Output the [X, Y] coordinate of the center of the cell containing the given text.  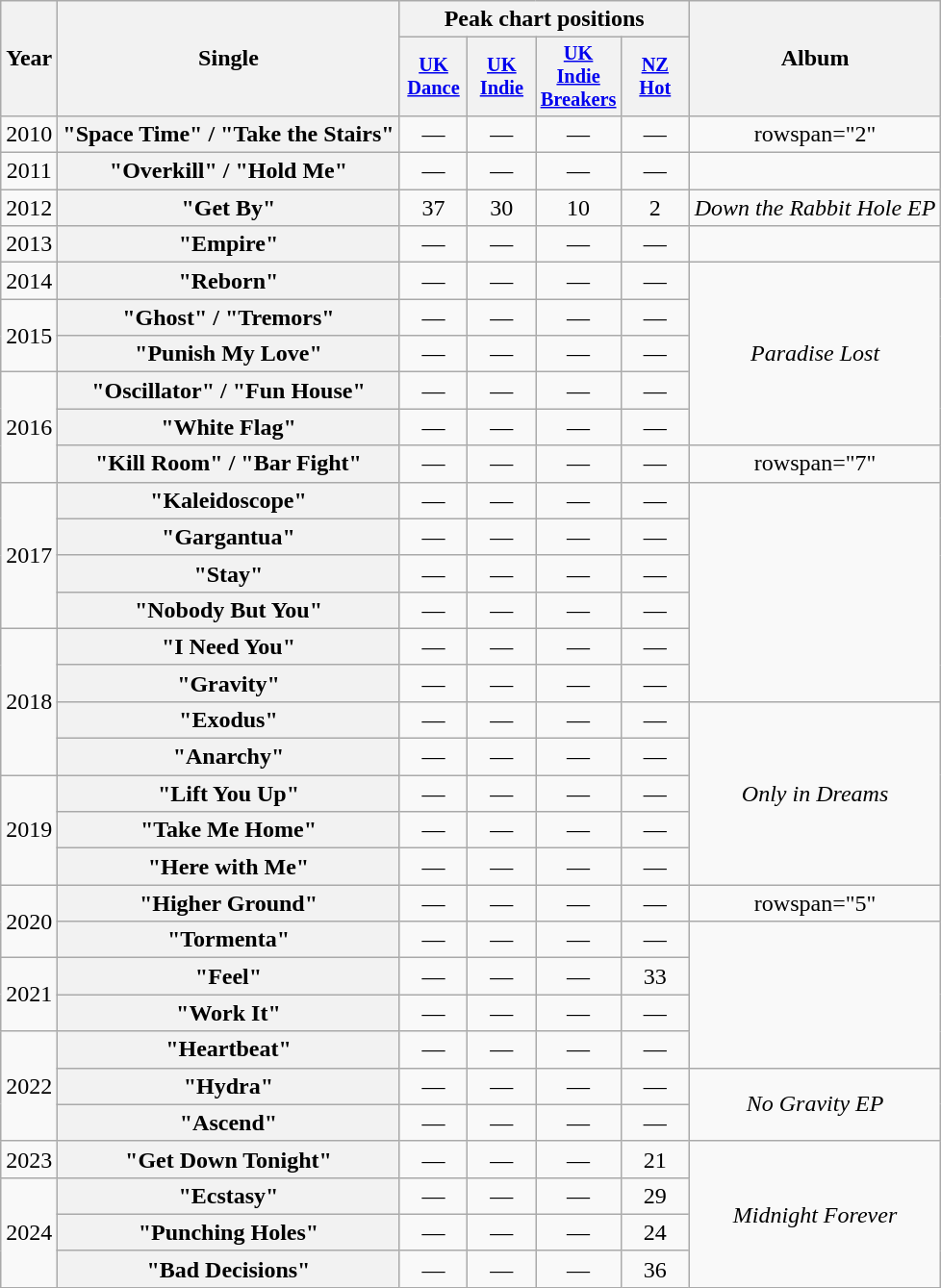
UKIndieBreakers [579, 77]
"Get Down Tonight" [229, 1159]
"Ecstasy" [229, 1196]
"Bad Decisions" [229, 1269]
NZHot [654, 77]
30 [502, 208]
Year [29, 59]
2010 [29, 134]
rowspan="5" [815, 903]
"Nobody But You" [229, 610]
UKIndie [502, 77]
rowspan="7" [815, 464]
"Space Time" / "Take the Stairs" [229, 134]
"Feel" [229, 976]
29 [654, 1196]
2019 [29, 830]
Album [815, 59]
"Higher Ground" [229, 903]
2021 [29, 995]
"Oscillator" / "Fun House" [229, 391]
"Stay" [229, 573]
2014 [29, 281]
Peak chart positions [545, 19]
10 [579, 208]
"Overkill" / "Hold Me" [229, 171]
"Work It" [229, 1013]
"Ascend" [229, 1123]
2011 [29, 171]
"Gravity" [229, 683]
"Anarchy" [229, 757]
"Lift You Up" [229, 794]
2015 [29, 336]
24 [654, 1232]
2024 [29, 1232]
2020 [29, 922]
36 [654, 1269]
"Empire" [229, 244]
37 [433, 208]
No Gravity EP [815, 1104]
"Exodus" [229, 720]
"Tormenta" [229, 940]
"I Need You" [229, 646]
2022 [29, 1086]
2016 [29, 427]
Midnight Forever [815, 1214]
2023 [29, 1159]
"Get By" [229, 208]
Single [229, 59]
"Kill Room" / "Bar Fight" [229, 464]
rowspan="2" [815, 134]
"Hydra" [229, 1086]
UKDance [433, 77]
2017 [29, 555]
"Punish My Love" [229, 354]
Down the Rabbit Hole EP [815, 208]
"Punching Holes" [229, 1232]
2018 [29, 701]
"Here with Me" [229, 867]
Paradise Lost [815, 354]
"Take Me Home" [229, 830]
33 [654, 976]
"Gargantua" [229, 537]
2 [654, 208]
"Reborn" [229, 281]
2012 [29, 208]
"Kaleidoscope" [229, 500]
"Heartbeat" [229, 1049]
"Ghost" / "Tremors" [229, 317]
2013 [29, 244]
"White Flag" [229, 427]
21 [654, 1159]
Only in Dreams [815, 793]
